Scan for the cell matching the given text and deliver its (x, y) coordinate at center. 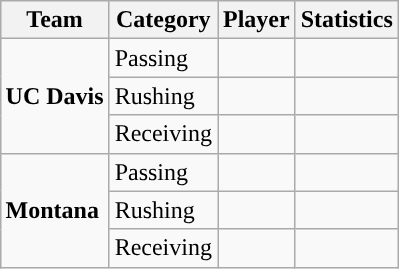
Statistics (346, 20)
Montana (54, 210)
Team (54, 20)
Player (257, 20)
Category (163, 20)
UC Davis (54, 96)
